Output the [x, y] coordinate of the center of the cell containing the given text.  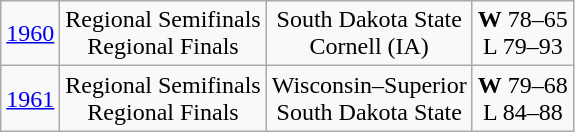
W 78–65L 79–93 [522, 34]
W 79–68L 84–88 [522, 98]
1961 [30, 98]
South Dakota StateCornell (IA) [369, 34]
1960 [30, 34]
Wisconsin–SuperiorSouth Dakota State [369, 98]
